Search for the cell housing the specified text and yield its (x, y) center coordinate. 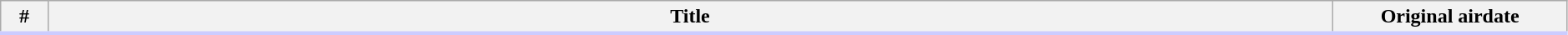
Title (690, 17)
# (24, 17)
Original airdate (1450, 17)
